Capture the cell that displays the provided text and extract its [x, y] central coordinate. 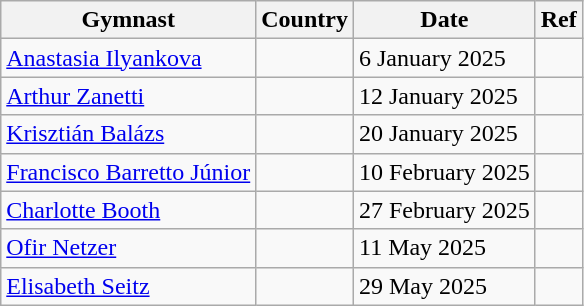
20 January 2025 [444, 134]
27 February 2025 [444, 210]
11 May 2025 [444, 248]
Charlotte Booth [128, 210]
Country [305, 20]
Gymnast [128, 20]
Date [444, 20]
10 February 2025 [444, 172]
Krisztián Balázs [128, 134]
Ofir Netzer [128, 248]
Francisco Barretto Júnior [128, 172]
Anastasia Ilyankova [128, 58]
29 May 2025 [444, 286]
Elisabeth Seitz [128, 286]
12 January 2025 [444, 96]
Arthur Zanetti [128, 96]
6 January 2025 [444, 58]
Ref [558, 20]
